Scan for the cell matching the given text and deliver its [x, y] coordinate at center. 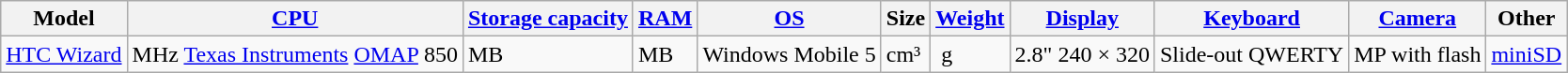
Size [905, 19]
Other [1527, 19]
miniSD [1527, 54]
Windows Mobile 5 [790, 54]
Display [1082, 19]
Slide-out QWERTY [1251, 54]
Model [64, 19]
Camera [1418, 19]
RAM [665, 19]
CPU [295, 19]
Keyboard [1251, 19]
2.8" 240 × 320 [1082, 54]
Weight [970, 19]
Storage capacity [547, 19]
MP with flash [1418, 54]
OS [790, 19]
cm³ [905, 54]
g [970, 54]
HTC Wizard [64, 54]
MHz Texas Instruments OMAP 850 [295, 54]
